Scan for the cell matching the given text and deliver its [x, y] coordinate at center. 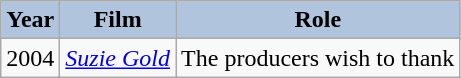
The producers wish to thank [318, 58]
Film [118, 20]
Role [318, 20]
Suzie Gold [118, 58]
2004 [30, 58]
Year [30, 20]
